Return the (x, y) coordinate for the center point of the cell that contains the specified text.  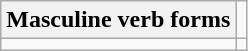
Masculine verb forms (118, 20)
